Locate the cell with the specified text and output its [x, y] center coordinate. 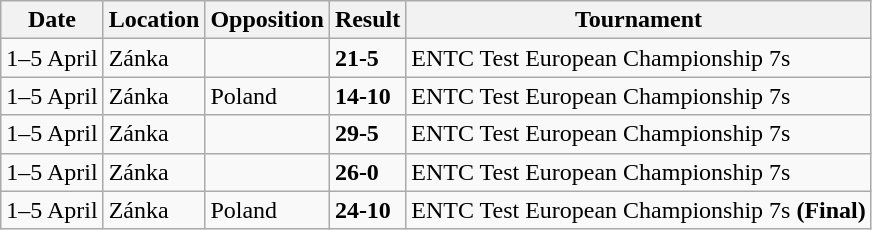
Result [367, 20]
24-10 [367, 210]
29-5 [367, 134]
Tournament [639, 20]
21-5 [367, 58]
ENTC Test European Championship 7s (Final) [639, 210]
Location [154, 20]
Opposition [267, 20]
26-0 [367, 172]
Date [52, 20]
14-10 [367, 96]
